From the cell containing the given text, extract its center point as (x, y) coordinate. 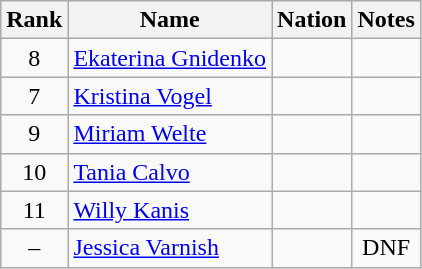
– (34, 248)
Tania Calvo (170, 172)
Jessica Varnish (170, 248)
Notes (386, 20)
Nation (312, 20)
9 (34, 134)
Rank (34, 20)
DNF (386, 248)
Name (170, 20)
Willy Kanis (170, 210)
Kristina Vogel (170, 96)
11 (34, 210)
10 (34, 172)
Miriam Welte (170, 134)
Ekaterina Gnidenko (170, 58)
7 (34, 96)
8 (34, 58)
